Return (x, y) of the center of cell containing provided text 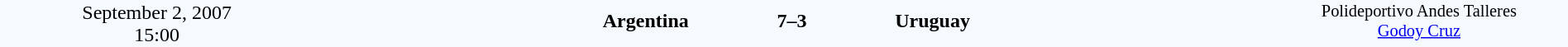
Argentina (501, 21)
Polideportivo Andes TalleresGodoy Cruz (1419, 23)
Uruguay (1082, 21)
September 2, 200715:00 (157, 23)
7–3 (791, 21)
